Extract the [X, Y] coordinate from the center of the cell holding the provided text.  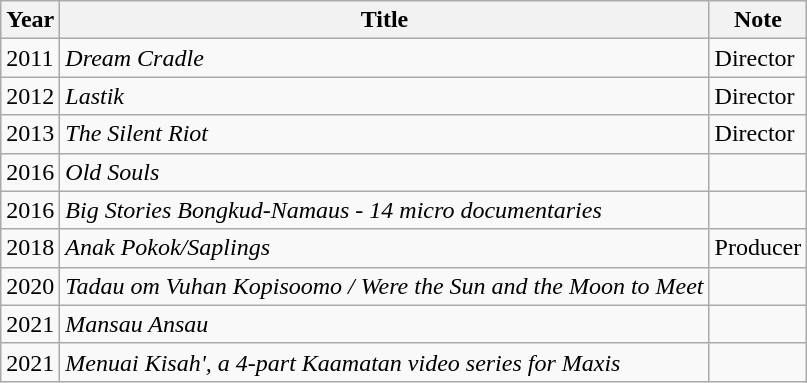
2013 [30, 134]
Lastik [384, 96]
2020 [30, 286]
2018 [30, 248]
Anak Pokok/Saplings [384, 248]
Menuai Kisah', a 4-part Kaamatan video series for Maxis [384, 362]
The Silent Riot [384, 134]
Big Stories Bongkud-Namaus - 14 micro documentaries [384, 210]
Producer [758, 248]
Title [384, 20]
Dream Cradle [384, 58]
Tadau om Vuhan Kopisoomo / Were the Sun and the Moon to Meet [384, 286]
2011 [30, 58]
2012 [30, 96]
Mansau Ansau [384, 324]
Year [30, 20]
Old Souls [384, 172]
Note [758, 20]
